Pinpoint the cell where the given text exists, returning its [x, y] midpoint coordinate. 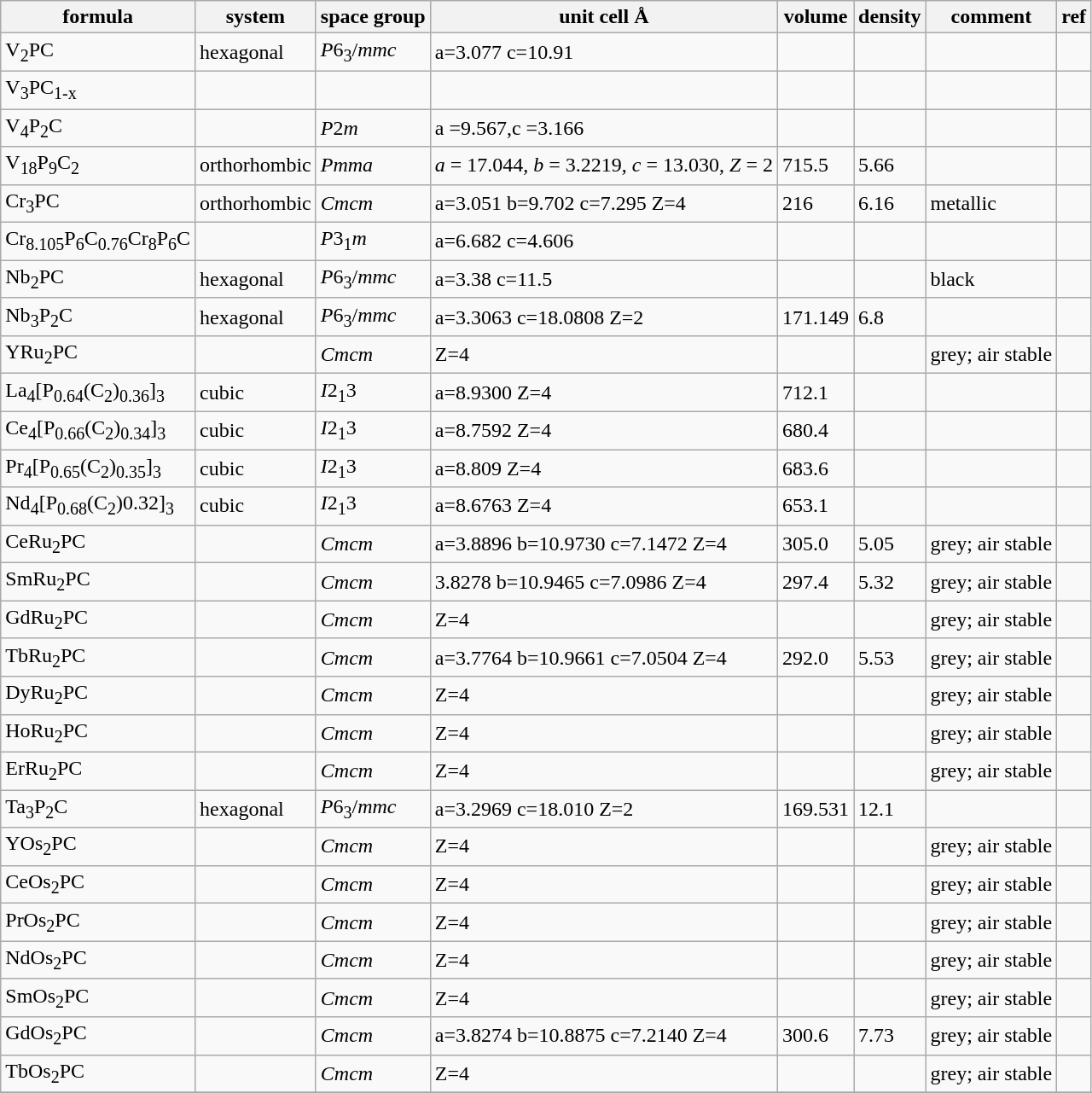
formula [98, 17]
a=6.682 c=4.606 [604, 241]
a=3.38 c=11.5 [604, 279]
YRu2PC [98, 355]
V3PC1-x [98, 90]
653.1 [816, 506]
3.8278 b=10.9465 c=7.0986 Z=4 [604, 582]
Cr8.105P6C0.76Cr8P6C [98, 241]
305.0 [816, 544]
Pr4[P0.65(C2)0.35]3 [98, 468]
216 [816, 203]
6.16 [890, 203]
a = 17.044, b = 3.2219, c = 13.030, Z = 2 [604, 166]
NdOs2PC [98, 960]
volume [816, 17]
La4[P0.64(C2)0.36]3 [98, 392]
SmRu2PC [98, 582]
a=3.3063 c=18.0808 Z=2 [604, 317]
292.0 [816, 657]
Nd4[P0.68(C2)0.32]3 [98, 506]
GdOs2PC [98, 1036]
a=8.6763 Z=4 [604, 506]
V18P9C2 [98, 166]
ref [1074, 17]
TbOs2PC [98, 1073]
comment [991, 17]
GdRu2PC [98, 619]
a=3.2969 c=18.010 Z=2 [604, 809]
680.4 [816, 430]
297.4 [816, 582]
a=8.9300 Z=4 [604, 392]
TbRu2PC [98, 657]
Nb2PC [98, 279]
metallic [991, 203]
7.73 [890, 1036]
a=8.809 Z=4 [604, 468]
DyRu2PC [98, 695]
CeRu2PC [98, 544]
a=3.7764 b=10.9661 c=7.0504 Z=4 [604, 657]
5.53 [890, 657]
ErRu2PC [98, 770]
CeOs2PC [98, 884]
a=3.8896 b=10.9730 c=7.1472 Z=4 [604, 544]
space group [373, 17]
Ta3P2C [98, 809]
12.1 [890, 809]
a=3.051 b=9.702 c=7.295 Z=4 [604, 203]
SmOs2PC [98, 997]
black [991, 279]
V2PC [98, 52]
system [256, 17]
Nb3P2C [98, 317]
Cr3PC [98, 203]
YOs2PC [98, 846]
P31m [373, 241]
a=3.8274 b=10.8875 c=7.2140 Z=4 [604, 1036]
Ce4[P0.66(C2)0.34]3 [98, 430]
300.6 [816, 1036]
PrOs2PC [98, 922]
5.05 [890, 544]
a=8.7592 Z=4 [604, 430]
5.32 [890, 582]
6.8 [890, 317]
density [890, 17]
683.6 [816, 468]
5.66 [890, 166]
a =9.567,c =3.166 [604, 128]
P2m [373, 128]
171.149 [816, 317]
169.531 [816, 809]
715.5 [816, 166]
V4P2C [98, 128]
unit cell Å [604, 17]
Pmma [373, 166]
712.1 [816, 392]
HoRu2PC [98, 733]
a=3.077 c=10.91 [604, 52]
